From the cell containing the given text, extract its center point as (X, Y) coordinate. 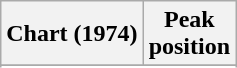
Peakposition (189, 34)
Chart (1974) (72, 34)
